Search for the cell housing the specified text and yield its (x, y) center coordinate. 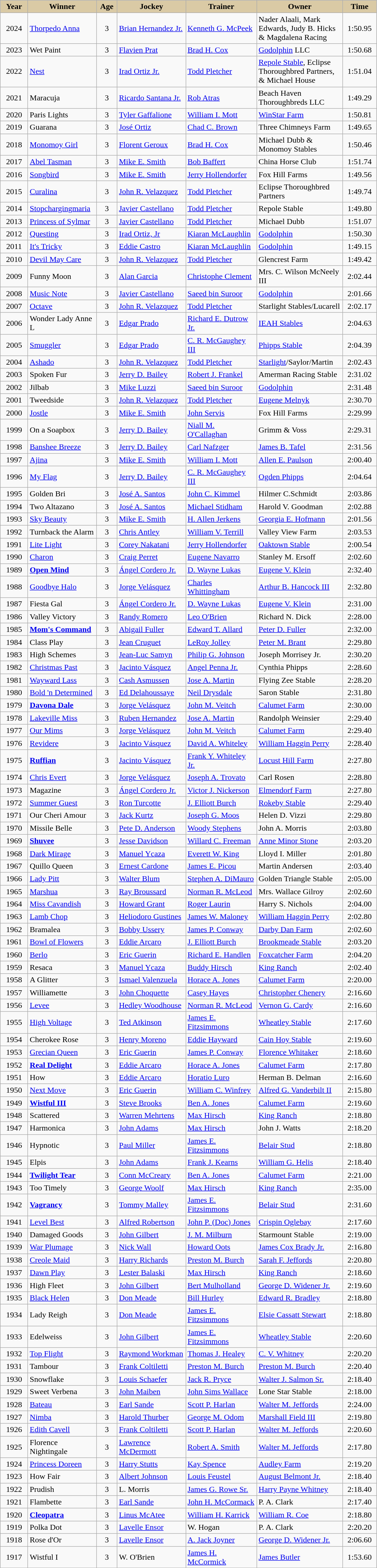
2:29.99 (359, 413)
Howard Oots (221, 1247)
Elmendorf Farm (300, 790)
2015 (14, 191)
Golden Triangle Stable (300, 879)
1962 (14, 929)
Carl Rosen (300, 778)
China Horse Club (300, 162)
2:02.40 (359, 967)
Music Note (62, 294)
Michael Dubb & Monomoy Stables (300, 144)
Jesse Davidson (151, 841)
Resaca (62, 967)
2:04.64 (359, 477)
Lakeville Miss (62, 718)
1:53.60 (359, 1557)
2:21.00 (359, 1175)
Golden Bri (62, 494)
2000 (14, 413)
Michael Stidham (221, 507)
1930 (14, 1379)
Davona Dale (62, 705)
Flavien Prat (151, 50)
Black Helen (62, 1298)
2:03.40 (359, 866)
1941 (14, 1222)
John Sims Wallace (221, 1392)
George Woolf (151, 1188)
Ted Atkinson (151, 1023)
LeRoy Jolley (221, 642)
John Servis (221, 413)
Kay Spence (221, 1464)
Christmas Past (62, 667)
1959 (14, 967)
Florence Nightingale (62, 1447)
1921 (14, 1502)
Leo O'Brien (221, 617)
James W. Maloney (221, 917)
Mom's Command (62, 629)
Everett W. King (221, 853)
High Schemes (62, 655)
Conn McCreary (151, 1175)
1978 (14, 718)
Princess Doreen (62, 1464)
2011 (14, 247)
Prudish (62, 1489)
2004 (14, 362)
Michael Dubb (300, 221)
Sarah F. Jeffords (300, 1260)
Walter Blum (151, 879)
Oaktown Stable (300, 544)
Jack R. Pryce (221, 1379)
Jean-Luc Samyn (151, 655)
1954 (14, 1039)
1931 (14, 1367)
Vernon G. Cardy (300, 1005)
Abel Tasman (62, 162)
Alan Garcia (151, 277)
C. V. Whitney (300, 1354)
Corey Nakatani (151, 544)
2012 (14, 234)
Dark Mirage (62, 853)
2:30.20 (359, 655)
Brookmeade Stable (300, 942)
Joseph Morrisey Jr. (300, 655)
Lone Star Stable (300, 1392)
1940 (14, 1235)
1965 (14, 891)
2:02.43 (359, 362)
Hilmer C.Schmidt (300, 494)
Frank Y. Whiteley Jr. (221, 761)
Thorpedo Anna (62, 28)
Bert Mulholland (221, 1285)
Rokeby Stable (300, 803)
John A. Morris (300, 828)
2009 (14, 277)
Jack Kurtz (151, 815)
Turnback the Alarm (62, 532)
2:18.00 (359, 1392)
James Cox Brady Jr. (300, 1247)
1951 (14, 1077)
Irad Ortiz, Jr (151, 234)
Wistful I (62, 1557)
2:03.80 (359, 828)
Nader Alaali, Mark Edwards, Judy B. Hicks & Magdalena Racing (300, 28)
2:28.00 (359, 617)
Edward R. Bradley (300, 1298)
Philip G. Johnson (221, 655)
2017 (14, 162)
Sweet Verbena (62, 1392)
2:35.00 (359, 1188)
William G. Helis (300, 1162)
Creole Maid (62, 1260)
2001 (14, 400)
1924 (14, 1464)
1:51.74 (359, 162)
1948 (14, 1116)
Brian Hernandez Jr. (151, 28)
1:51.04 (359, 71)
Frank J. Kearns (221, 1162)
James E. Picou (221, 866)
Christophe Clement (221, 277)
1922 (14, 1489)
2:20.80 (359, 1260)
2:02.80 (359, 917)
Harold V. Goodman (300, 507)
Harmonica (62, 1128)
Cash Asmussen (151, 680)
Ed Delahoussaye (151, 693)
Robert J. Frankel (221, 375)
1:50.46 (359, 144)
2:15.80 (359, 1090)
Wonder Lady Anne L (62, 323)
Banshee Breeze (62, 447)
Smuggler (62, 345)
2:31.02 (359, 375)
Nest (62, 71)
Paris Lights (62, 115)
Roger Laurin (221, 904)
1953 (14, 1052)
IEAH Stables (300, 323)
A Glitter (62, 980)
1:49.42 (359, 259)
Bateau (62, 1404)
1963 (14, 917)
Abigail Fuller (151, 629)
Stanley M. Ersoff (300, 557)
Rob Atras (221, 98)
Summer Guest (62, 803)
Princess of Sylmar (62, 221)
Starmount Stable (300, 1235)
2:01.80 (359, 853)
2:31.48 (359, 387)
Nimba (62, 1417)
2007 (14, 306)
1933 (14, 1336)
Curalina (62, 191)
Eugene Melnyk (300, 400)
Marshall Field III (300, 1417)
1961 (14, 942)
1946 (14, 1146)
Neil Drysdale (221, 693)
1934 (14, 1315)
Linus McAtee (151, 1514)
2:28.40 (359, 743)
Casey Hayes (221, 993)
Locust Hill Farm (300, 761)
John J. Watts (300, 1128)
Mike Luzzi (151, 387)
Tyler Gaffalione (151, 115)
1942 (14, 1205)
Cherokee Rose (62, 1039)
2:32.80 (359, 587)
War Plumage (62, 1247)
Anne Minor Stone (300, 841)
Eddie Castro (151, 247)
1925 (14, 1447)
Jean Cruguet (151, 642)
H. Allen Jerkens (221, 519)
1977 (14, 731)
Starlight/Saylor/Martin (300, 362)
Wet Paint (62, 50)
Age (107, 7)
1994 (14, 507)
W. O'Brien (151, 1557)
Hedley Woodhouse (151, 1005)
2:00.40 (359, 460)
Levee (62, 1005)
Vagrancy (62, 1205)
Pete D. Anderson (151, 828)
2:06.60 (359, 1540)
L. Morris (151, 1489)
Ernest Cardone (151, 866)
Howard Grant (151, 904)
1:50.30 (359, 234)
William V. Terrill (221, 532)
Mrs. Wallace Gilroy (300, 891)
William R. Coe (300, 1514)
2:30.70 (359, 400)
Joseph G. Moos (221, 815)
Maracuja (62, 98)
2002 (14, 387)
Alfred Robertson (151, 1222)
Scattered (62, 1116)
Edward T. Allard (221, 629)
2:17.40 (359, 1502)
On a Soapbox (62, 429)
High Fleet (62, 1285)
Kenneth G. McPeek (221, 28)
Rose d'Or (62, 1540)
Lester Balaski (151, 1272)
John H. McCormack (221, 1502)
2006 (14, 323)
2:04.00 (359, 904)
August Belmont Jr. (300, 1477)
2:30.00 (359, 705)
Two Altazano (62, 507)
Bowl of Flowers (62, 942)
Richard N. Dick (300, 617)
Glencrest Farm (300, 259)
1:49.56 (359, 174)
1:49.80 (359, 208)
2:04.39 (359, 345)
2:19.00 (359, 1235)
2010 (14, 259)
2:02.17 (359, 306)
High Voltage (62, 1023)
Chad C. Brown (221, 127)
1995 (14, 494)
1966 (14, 879)
Ismael Valenzuela (151, 980)
Martin Andersen (300, 866)
Missile Belle (62, 828)
2023 (14, 50)
1944 (14, 1175)
2:16.80 (359, 1247)
Heliodoro Gustines (151, 917)
Eugene Navarro (221, 557)
Grimm & Voss (300, 429)
James H. McCormick (221, 1557)
1988 (14, 587)
Berlo (62, 955)
Bob Baffert (221, 162)
Richard E. Handlen (221, 955)
Ron Turcotte (151, 803)
1997 (14, 460)
1982 (14, 667)
Arthur B. Hancock III (300, 587)
2:02.88 (359, 507)
José Ortiz (151, 127)
Beach Haven Thoroughbreds LLC (300, 98)
Richard E. Dutrow Jr. (221, 323)
Valley View Farm (300, 532)
2:00.54 (359, 544)
Too Timely (62, 1188)
Irad Ortiz Jr. (151, 71)
How (62, 1077)
2:31.60 (359, 1205)
Edith Cavell (62, 1430)
Goodbye Halo (62, 587)
Class Play (62, 642)
2022 (14, 71)
Herman B. Delman (300, 1077)
1:50.68 (359, 50)
1956 (14, 1005)
Ogden Phipps (300, 477)
2:01.66 (359, 294)
1981 (14, 680)
1990 (14, 557)
Repole Stable, Eclipse Thoroughbred Partners, & Michael House (300, 71)
Lloyd I. Miller (300, 853)
Harry Stutts (151, 1464)
2024 (14, 28)
1919 (14, 1527)
Victor J. Nickerson (221, 790)
Three Chimneys Farm (300, 127)
William C. Winfrey (221, 1090)
2008 (14, 294)
Peter M. Brant (300, 642)
Revidere (62, 743)
David A. Whiteley (221, 743)
Polka Dot (62, 1527)
Wayward Lass (62, 680)
Winner (62, 7)
Williamette (62, 993)
1:49.74 (359, 191)
Owner (300, 7)
Horatio Luro (221, 1077)
Foxcatcher Farm (300, 955)
1987 (14, 604)
Randy Romero (151, 617)
Level Best (62, 1222)
Christopher Chenery (300, 993)
Repole Stable (300, 208)
Steve Brooks (151, 1103)
1926 (14, 1430)
Crispin Oglebay (300, 1222)
Walter J. Salmon Sr. (300, 1379)
Funny Moon (62, 277)
2:19.20 (359, 1464)
Quillo Queen (62, 866)
1983 (14, 655)
James B. Tafel (300, 447)
2005 (14, 345)
1950 (14, 1090)
2:28.20 (359, 680)
1939 (14, 1247)
1980 (14, 693)
Willard C. Freeman (221, 841)
1998 (14, 447)
Charon (62, 557)
Marshua (62, 891)
Sky Beauty (62, 519)
Fiesta Gal (62, 604)
1:50.95 (359, 28)
2016 (14, 174)
2:04.63 (359, 323)
Songbird (62, 174)
Shuvee (62, 841)
2003 (14, 375)
Next Move (62, 1090)
Eddie Hayward (221, 1039)
John C. Kimmel (221, 494)
1992 (14, 532)
Ruffian (62, 761)
Louis Schaefer (151, 1379)
2:28.60 (359, 667)
Woody Stephens (221, 828)
1984 (14, 642)
My Flag (62, 477)
1:51.07 (359, 221)
Thomas J. Healey (221, 1354)
1985 (14, 629)
2:05.00 (359, 879)
Cleopatra (62, 1514)
Helen D. Vizzi (300, 815)
1923 (14, 1477)
1970 (14, 828)
1935 (14, 1298)
Phipps Stable (300, 345)
Ricardo Santana Jr. (151, 98)
1976 (14, 743)
1973 (14, 790)
Bold 'n Determined (62, 693)
Flambette (62, 1502)
Eclipse Thoroughbred Partners (300, 191)
Darby Dan Farm (300, 929)
1975 (14, 761)
1949 (14, 1103)
Jostle (62, 413)
2020 (14, 115)
2:01.56 (359, 519)
Florence Whitaker (300, 1052)
Carl Nafzger (221, 447)
1955 (14, 1023)
Tweedside (62, 400)
George M. Odom (221, 1417)
A. Jack Joyner (221, 1540)
Edelweiss (62, 1336)
Tambour (62, 1367)
Our Mims (62, 731)
Georgia E. Hofmann (300, 519)
Wistful III (62, 1103)
Valley Victory (62, 617)
Cain Hoy Stable (300, 1039)
Warren Mehrtens (151, 1116)
Octave (62, 306)
1960 (14, 955)
1928 (14, 1404)
Godolphin LLC (300, 50)
2:31.00 (359, 604)
Our Cheri Amour (62, 815)
2:18.20 (359, 1128)
Ashado (62, 362)
2013 (14, 221)
1936 (14, 1285)
How Fair (62, 1477)
1947 (14, 1128)
Bramalea (62, 929)
Joseph A. Trovato (221, 778)
Magazine (62, 790)
Trainer (221, 7)
1986 (14, 617)
Hypnotic (62, 1146)
Jilbab (62, 387)
Ajina (62, 460)
1968 (14, 853)
2014 (14, 208)
2018 (14, 144)
Guarana (62, 127)
Dawn Play (62, 1272)
John P. (Doc) Jones (221, 1222)
1920 (14, 1514)
Questing (62, 234)
Peter D. Fuller (300, 629)
J. M. Milburn (221, 1235)
Amerman Racing Stable (300, 375)
Real Delight (62, 1065)
Time (359, 7)
Bill Hurley (221, 1298)
1918 (14, 1540)
Harry Payne Whitney (300, 1489)
Tommy Malley (151, 1205)
1993 (14, 519)
Monomoy Girl (62, 144)
WinStar Farm (300, 115)
Harold Thurber (151, 1417)
2:20.00 (359, 980)
Niall M. O'Callaghan (221, 429)
Devil May Care (62, 259)
Snowflake (62, 1379)
Spoken Fur (62, 375)
1969 (14, 841)
1:49.29 (359, 98)
Alfred G. Vanderbilt II (300, 1090)
1929 (14, 1392)
Damaged Goods (62, 1235)
Stephen A. DiMauro (221, 879)
1974 (14, 778)
William H. Karrick (221, 1514)
James G. Rowe Sr. (221, 1489)
Charles Whittingham (221, 587)
Randolph Weinsier (300, 718)
Cynthia Phipps (300, 667)
John Choquette (151, 993)
Allen E. Paulson (300, 460)
1989 (14, 570)
Paul Miller (151, 1146)
Henry Moreno (151, 1039)
Craig Perret (151, 557)
Lite Light (62, 544)
W. Hogan (221, 1527)
1972 (14, 803)
Elpis (62, 1162)
1958 (14, 980)
1945 (14, 1162)
2:03.53 (359, 532)
Florent Geroux (151, 144)
Ruben Hernandez (151, 718)
1932 (14, 1354)
2:32.40 (359, 570)
Buddy Hirsch (221, 967)
1967 (14, 866)
Lawrence McDermott (151, 1447)
Albert Johnson (151, 1477)
1964 (14, 904)
Jockey (151, 7)
2:19.80 (359, 1417)
1937 (14, 1272)
Flying Zee Stable (300, 680)
1927 (14, 1417)
Top Flight (62, 1354)
1957 (14, 993)
1952 (14, 1065)
2:32.00 (359, 629)
1:50.81 (359, 115)
1991 (14, 544)
Chris Antley (151, 532)
1:49.15 (359, 247)
Saron Stable (300, 693)
Harry Richards (151, 1260)
1971 (14, 815)
John Maiben (151, 1392)
Robert A. Smith (221, 1447)
Starlight Stables/Lucarell (300, 306)
1938 (14, 1260)
Chris Evert (62, 778)
2:31.56 (359, 447)
Nick Wall (151, 1247)
It's Tricky (62, 247)
2:04.20 (359, 955)
Angel Penna Jr. (221, 667)
2019 (14, 127)
2:31.80 (359, 693)
Grecian Queen (62, 1052)
Raymond Workman (151, 1354)
1917 (14, 1557)
1999 (14, 429)
Mrs. C. Wilson McNeely III (300, 277)
Lamb Chop (62, 917)
2:02.44 (359, 277)
1943 (14, 1188)
2:20.40 (359, 1367)
2:28.80 (359, 778)
2:03.86 (359, 494)
Lady Reigh (62, 1315)
1996 (14, 477)
Bobby Ussery (151, 929)
1979 (14, 705)
Twilight Tear (62, 1175)
James Butler (300, 1557)
Elsie Cassatt Stewart (300, 1315)
2021 (14, 98)
Harry S. Nichols (300, 904)
Miss Cavandish (62, 904)
2:24.00 (359, 1404)
Stopchargingmaria (62, 208)
Year (14, 7)
2:29.31 (359, 429)
Audley Farm (300, 1464)
1:49.65 (359, 127)
Louis Feustel (221, 1477)
Lady Pitt (62, 879)
Open Mind (62, 570)
Ray Broussard (151, 891)
